Detect which cell encompasses the target text, then output its (X, Y) center coordinate. 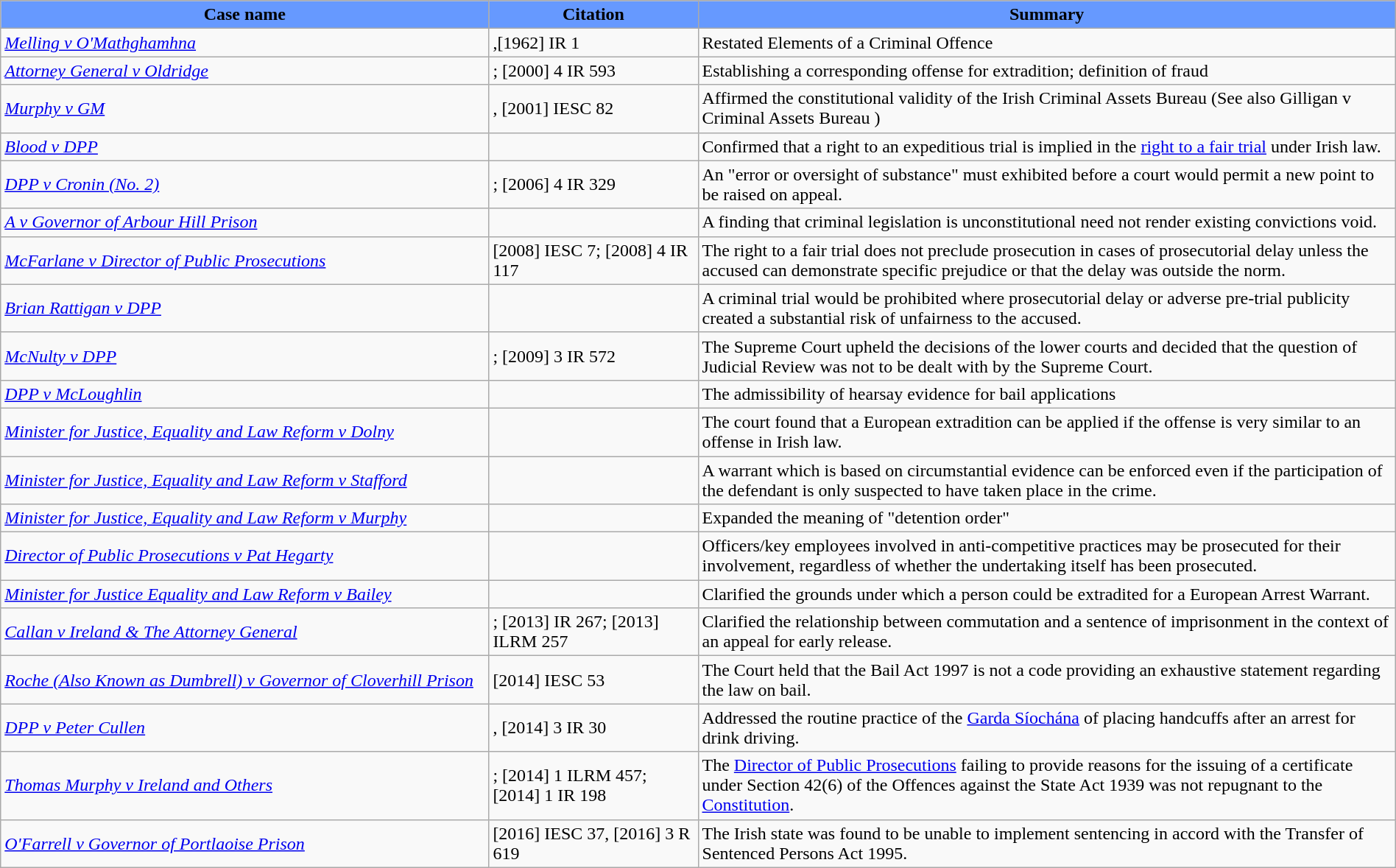
Case name (244, 15)
The Irish state was found to be unable to implement sentencing in accord with the Transfer of Sentenced Persons Act 1995. (1047, 844)
Director of Public Prosecutions v Pat Hegarty (244, 557)
Clarified the relationship between commutation and a sentence of imprisonment in the context of an appeal for early release. (1047, 632)
[2014] IESC 53 (593, 680)
Brian Rattigan v DPP (244, 308)
The court found that a European extradition can be applied if the offense is very similar to an offense in Irish law. (1047, 431)
Minister for Justice, Equality and Law Reform v Murphy (244, 518)
Blood v DPP (244, 147)
[2008] IESC 7; [2008] 4 IR 117 (593, 261)
; [2014] 1 ILRM 457; [2014] 1 IR 198 (593, 786)
McNulty v DPP (244, 356)
, [2001] IESC 82 (593, 109)
[2016] IESC 37, [2016] 3 R 619 (593, 844)
O'Farrell v Governor of Portlaoise Prison (244, 844)
A finding that criminal legislation is unconstitutional need not render existing convictions void. (1047, 222)
Roche (Also Known as Dumbrell) v Governor of Cloverhill Prison (244, 680)
DPP v McLoughlin (244, 394)
; [2009] 3 IR 572 (593, 356)
Summary (1047, 15)
, [2014] 3 IR 30 (593, 727)
An "error or oversight of substance" must exhibited before a court would permit a new point to be raised on appeal. (1047, 184)
Melling v O'Mathghamhna (244, 43)
Clarified the grounds under which a person could be extradited for a European Arrest Warrant. (1047, 594)
Minister for Justice, Equality and Law Reform v Dolny (244, 431)
Murphy v GM (244, 109)
Minister for Justice Equality and Law Reform v Bailey (244, 594)
Restated Elements of a Criminal Offence (1047, 43)
Minister for Justice, Equality and Law Reform v Stafford (244, 480)
The Court held that the Bail Act 1997 is not a code providing an exhaustive statement regarding the law on bail. (1047, 680)
A v Governor of Arbour Hill Prison (244, 222)
Expanded the meaning of "detention order" (1047, 518)
Affirmed the constitutional validity of the Irish Criminal Assets Bureau (See also Gilligan v Criminal Assets Bureau ) (1047, 109)
Thomas Murphy v Ireland and Others (244, 786)
; [2006] 4 IR 329 (593, 184)
DPP v Cronin (No. 2) (244, 184)
Confirmed that a right to an expeditious trial is implied in the right to a fair trial under Irish law. (1047, 147)
Attorney General v Oldridge (244, 71)
The admissibility of hearsay evidence for bail applications (1047, 394)
Establishing a corresponding offense for extradition; definition of fraud (1047, 71)
; [2000] 4 IR 593 (593, 71)
DPP v Peter Cullen (244, 727)
Callan v Ireland & The Attorney General (244, 632)
Citation (593, 15)
McFarlane v Director of Public Prosecutions (244, 261)
; [2013] IR 267; [2013] ILRM 257 (593, 632)
Addressed the routine practice of the Garda Síochána of placing handcuffs after an arrest for drink driving. (1047, 727)
,[1962] IR 1 (593, 43)
